Search for the cell housing the specified text and yield its (x, y) center coordinate. 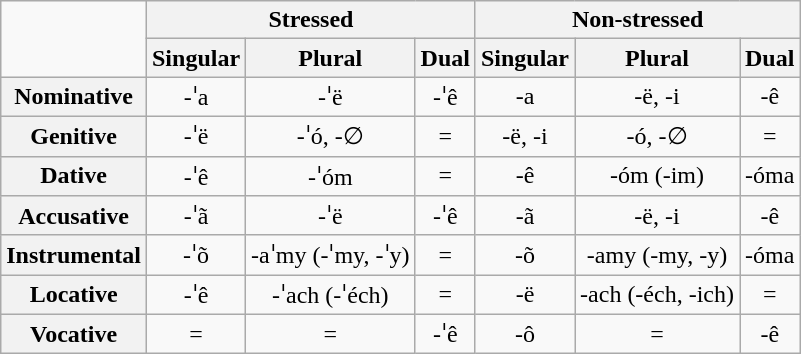
-ˈõ (196, 255)
-õ (524, 255)
-ˈã (196, 216)
-ë (524, 295)
-óm (-im) (658, 176)
-ô (524, 334)
-amy (-my, -y) (658, 255)
-ã (524, 216)
-ach (-éch, -ich) (658, 295)
-ˈó, -∅ (330, 136)
Dative (74, 176)
Nominative (74, 97)
-ˈóm (330, 176)
Genitive (74, 136)
-a (524, 97)
-ˈach (-ˈéch) (330, 295)
-ó, -∅ (658, 136)
Instrumental (74, 255)
Non-stressed (637, 20)
Locative (74, 295)
-aˈmy (-ˈmy, -ˈy) (330, 255)
-ˈa (196, 97)
Stressed (310, 20)
Accusative (74, 216)
Vocative (74, 334)
